Determine the [x, y] coordinate at the center of the cell enclosing the given text.  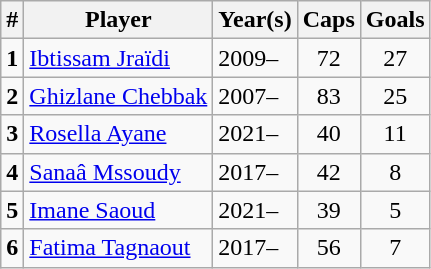
# [12, 20]
56 [328, 248]
39 [328, 210]
2 [12, 96]
27 [395, 58]
3 [12, 134]
Fatima Tagnaout [118, 248]
8 [395, 172]
72 [328, 58]
Imane Saoud [118, 210]
2009– [255, 58]
Year(s) [255, 20]
1 [12, 58]
2007– [255, 96]
Sanaâ Mssoudy [118, 172]
7 [395, 248]
6 [12, 248]
Goals [395, 20]
Caps [328, 20]
40 [328, 134]
Ibtissam Jraïdi [118, 58]
11 [395, 134]
83 [328, 96]
Rosella Ayane [118, 134]
25 [395, 96]
Player [118, 20]
Ghizlane Chebbak [118, 96]
4 [12, 172]
42 [328, 172]
